Pinpoint the cell where the given text exists, returning its (x, y) midpoint coordinate. 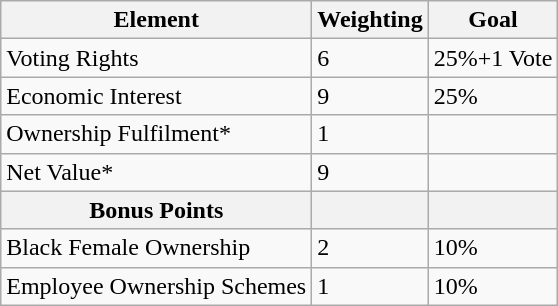
25% (493, 96)
Bonus Points (156, 210)
2 (370, 248)
Weighting (370, 20)
Goal (493, 20)
Ownership Fulfilment* (156, 134)
Voting Rights (156, 58)
Element (156, 20)
25%+1 Vote (493, 58)
Black Female Ownership (156, 248)
Net Value* (156, 172)
Employee Ownership Schemes (156, 286)
Economic Interest (156, 96)
6 (370, 58)
